From the cell containing the given text, extract its center point as (X, Y) coordinate. 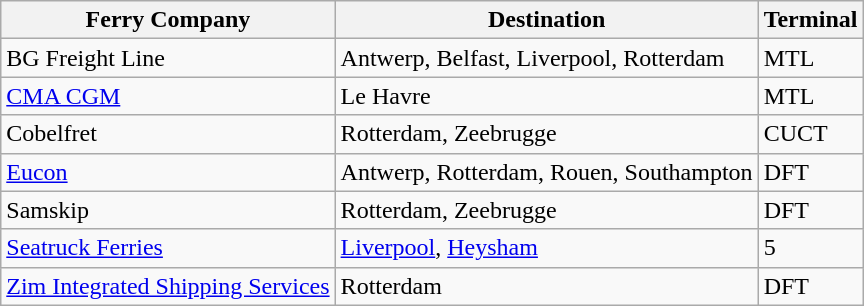
Le Havre (546, 96)
Antwerp, Rotterdam, Rouen, Southampton (546, 172)
Destination (546, 20)
Liverpool, Heysham (546, 248)
5 (810, 248)
Ferry Company (168, 20)
CMA CGM (168, 96)
Cobelfret (168, 134)
Rotterdam (546, 286)
Zim Integrated Shipping Services (168, 286)
Terminal (810, 20)
Eucon (168, 172)
CUCT (810, 134)
Samskip (168, 210)
Seatruck Ferries (168, 248)
Antwerp, Belfast, Liverpool, Rotterdam (546, 58)
BG Freight Line (168, 58)
